Return the [x, y] coordinate for the center point of the cell that contains the specified text.  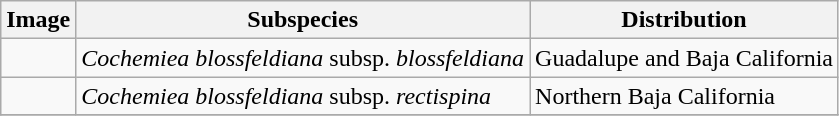
Distribution [684, 20]
Cochemiea blossfeldiana subsp. blossfeldiana [303, 58]
Guadalupe and Baja California [684, 58]
Image [38, 20]
Subspecies [303, 20]
Northern Baja California [684, 96]
Cochemiea blossfeldiana subsp. rectispina [303, 96]
